Return the (x, y) coordinate for the center point of the cell that contains the specified text.  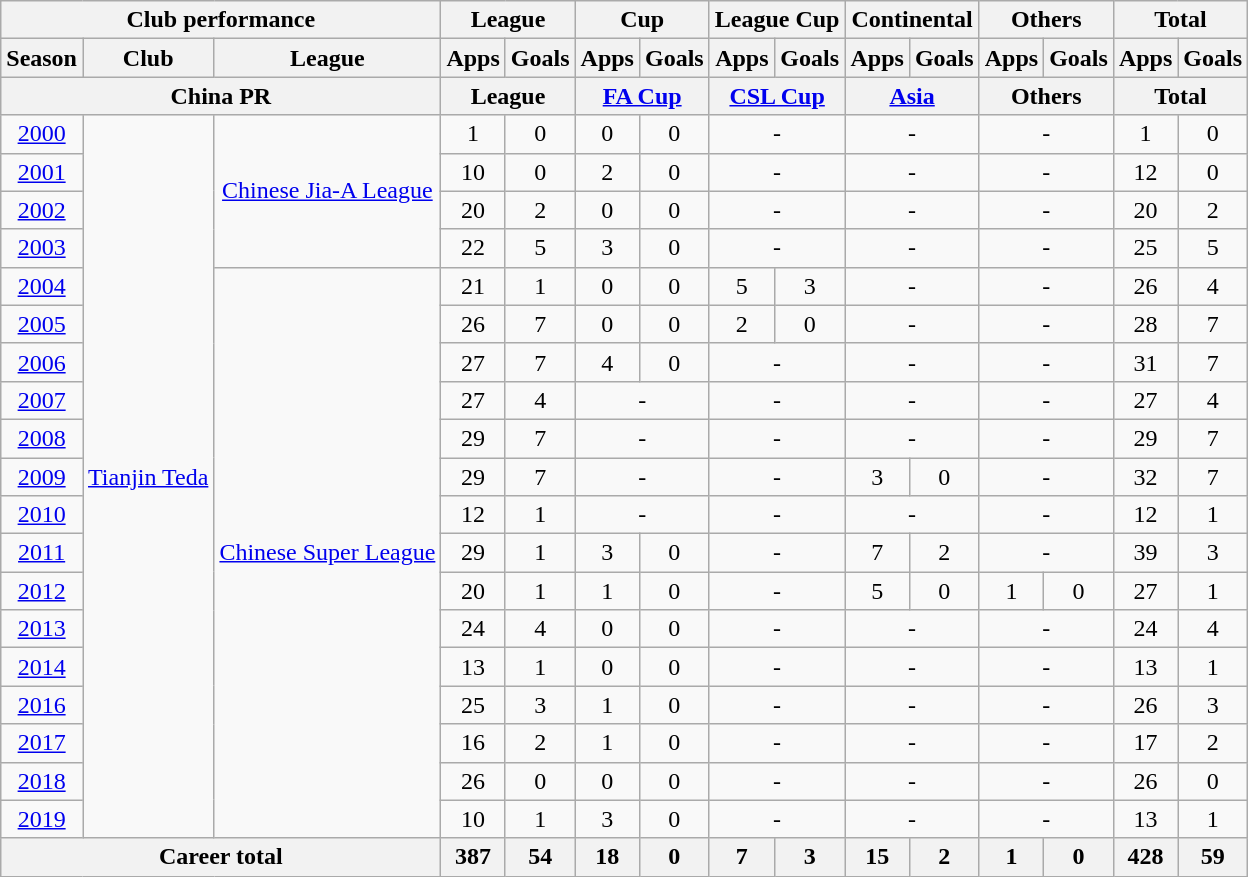
China PR (221, 96)
18 (607, 857)
2018 (42, 781)
Career total (221, 857)
54 (540, 857)
2009 (42, 477)
2014 (42, 667)
2011 (42, 553)
Tianjin Teda (148, 476)
2008 (42, 438)
387 (473, 857)
Chinese Jia-A League (328, 191)
15 (877, 857)
28 (1145, 324)
16 (473, 743)
League Cup (777, 20)
21 (473, 286)
2007 (42, 400)
Club performance (221, 20)
2000 (42, 134)
2003 (42, 248)
Chinese Super League (328, 552)
2013 (42, 629)
428 (1145, 857)
59 (1213, 857)
2019 (42, 819)
22 (473, 248)
32 (1145, 477)
2006 (42, 362)
31 (1145, 362)
FA Cup (642, 96)
Continental (912, 20)
2010 (42, 515)
Season (42, 58)
CSL Cup (777, 96)
Asia (912, 96)
39 (1145, 553)
Cup (642, 20)
2016 (42, 705)
2017 (42, 743)
2002 (42, 210)
2005 (42, 324)
2012 (42, 591)
17 (1145, 743)
2004 (42, 286)
2001 (42, 172)
Club (148, 58)
